Return the [X, Y] coordinate for the center point of the cell that contains the specified text.  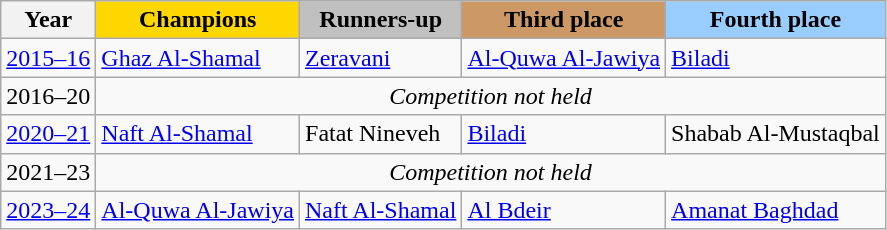
2015–16 [48, 58]
Champions [198, 20]
Year [48, 20]
Amanat Baghdad [776, 210]
Shabab Al-Mustaqbal [776, 134]
Zeravani [381, 58]
Fatat Nineveh [381, 134]
2016–20 [48, 96]
Ghaz Al-Shamal [198, 58]
Fourth place [776, 20]
2021–23 [48, 172]
Runners-up [381, 20]
Al Bdeir [564, 210]
2020–21 [48, 134]
2023–24 [48, 210]
Third place [564, 20]
